Pinpoint the cell where the given text exists, returning its (x, y) midpoint coordinate. 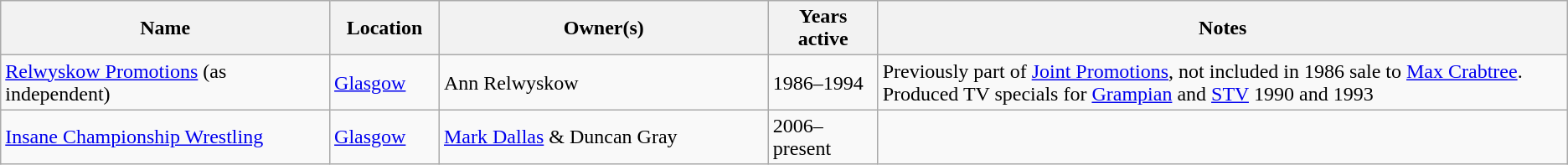
Years active (823, 28)
Insane Championship Wrestling (166, 137)
Notes (1223, 28)
2006–present (823, 137)
Relwyskow Promotions (as independent) (166, 82)
Name (166, 28)
1986–1994 (823, 82)
Owner(s) (603, 28)
Mark Dallas & Duncan Gray (603, 137)
Ann Relwyskow (603, 82)
Previously part of Joint Promotions, not included in 1986 sale to Max Crabtree.Produced TV specials for Grampian and STV 1990 and 1993 (1223, 82)
Location (385, 28)
